Scan for the cell matching the given text and deliver its (x, y) coordinate at center. 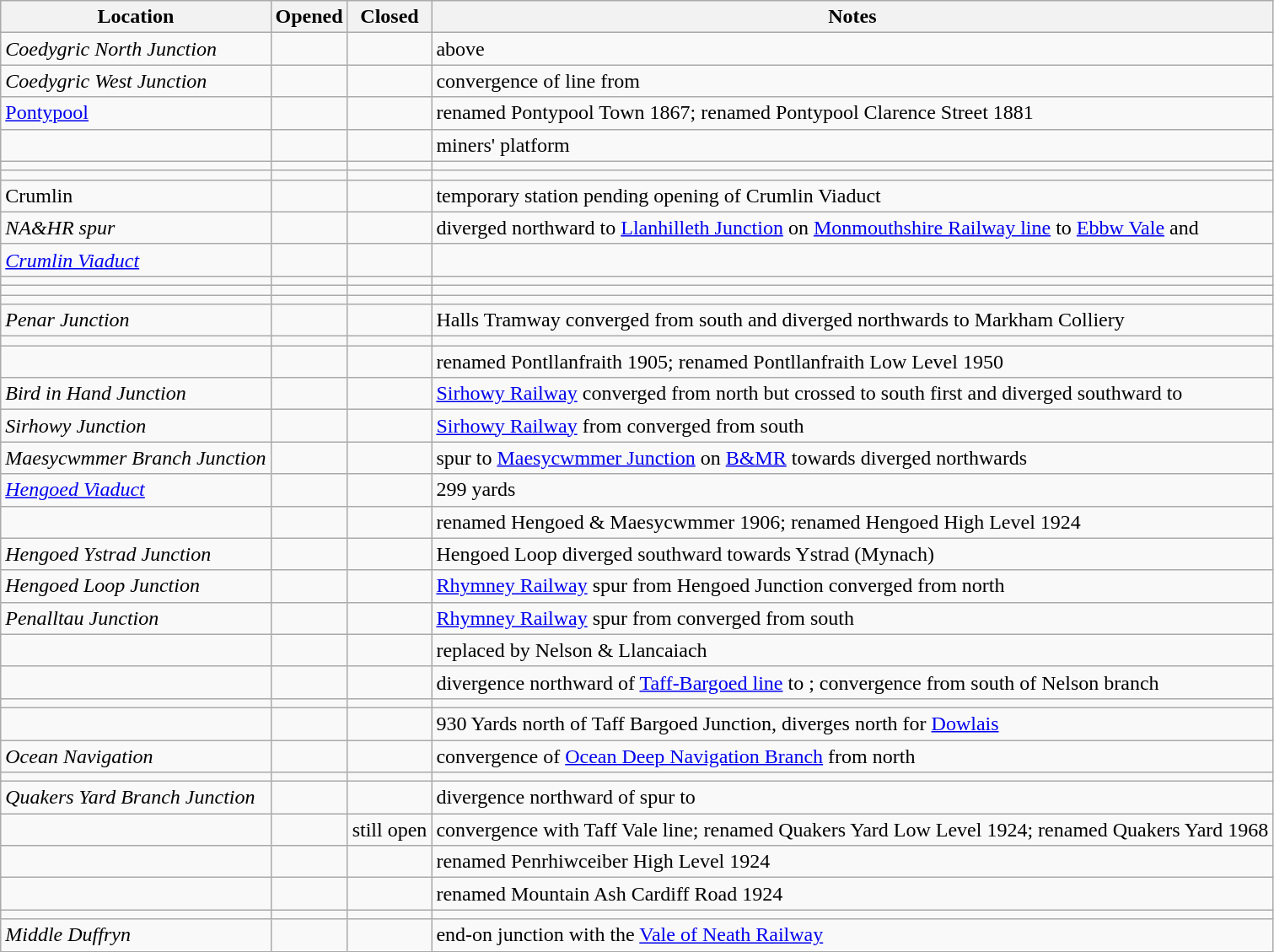
Hengoed Loop Junction (136, 586)
299 yards (852, 490)
Rhymney Railway spur from converged from south (852, 618)
divergence northward of Taff-Bargoed line to ; convergence from south of Nelson branch (852, 682)
Closed (390, 17)
Halls Tramway converged from south and diverged northwards to Markham Colliery (852, 320)
spur to Maesycwmmer Junction on B&MR towards diverged northwards (852, 458)
Hengoed Viaduct (136, 490)
still open (390, 830)
Location (136, 17)
Crumlin Viaduct (136, 260)
divergence northward of spur to (852, 798)
Middle Duffryn (136, 935)
Penalltau Junction (136, 618)
renamed Pontllanfraith 1905; renamed Pontllanfraith Low Level 1950 (852, 362)
diverged northward to Llanhilleth Junction on Monmouthshire Railway line to Ebbw Vale and (852, 228)
Quakers Yard Branch Junction (136, 798)
above (852, 49)
930 Yards north of Taff Bargoed Junction, diverges north for Dowlais (852, 723)
Hengoed Ystrad Junction (136, 554)
Bird in Hand Junction (136, 394)
replaced by Nelson & Llancaiach (852, 650)
Sirhowy Railway converged from north but crossed to south first and diverged southward to (852, 394)
Notes (852, 17)
convergence of Ocean Deep Navigation Branch from north (852, 756)
Pontypool (136, 113)
Ocean Navigation (136, 756)
renamed Mountain Ash Cardiff Road 1924 (852, 894)
Opened (309, 17)
Hengoed Loop diverged southward towards Ystrad (Mynach) (852, 554)
miners' platform (852, 145)
Sirhowy Railway from converged from south (852, 426)
Coedygric West Junction (136, 81)
convergence of line from (852, 81)
Penar Junction (136, 320)
Coedygric North Junction (136, 49)
renamed Hengoed & Maesycwmmer 1906; renamed Hengoed High Level 1924 (852, 522)
Rhymney Railway spur from Hengoed Junction converged from north (852, 586)
end-on junction with the Vale of Neath Railway (852, 935)
renamed Penrhiwceiber High Level 1924 (852, 862)
temporary station pending opening of Crumlin Viaduct (852, 196)
Maesycwmmer Branch Junction (136, 458)
Crumlin (136, 196)
Sirhowy Junction (136, 426)
NA&HR spur (136, 228)
renamed Pontypool Town 1867; renamed Pontypool Clarence Street 1881 (852, 113)
convergence with Taff Vale line; renamed Quakers Yard Low Level 1924; renamed Quakers Yard 1968 (852, 830)
